Output the [X, Y] coordinate of the center of the cell containing the given text.  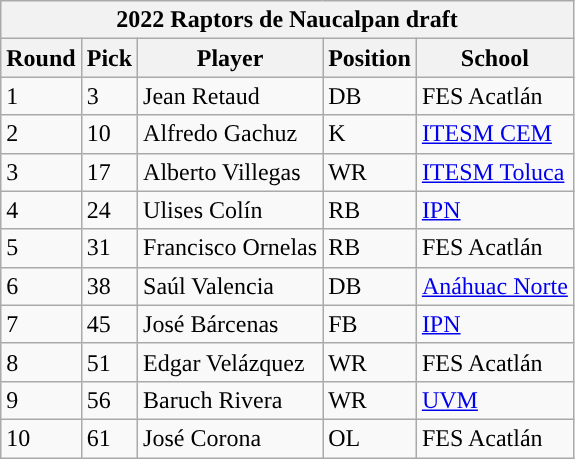
Round [41, 58]
Ulises Colín [230, 210]
38 [109, 286]
4 [41, 210]
FB [370, 324]
Player [230, 58]
K [370, 134]
8 [41, 362]
2022 Raptors de Naucalpan draft [288, 20]
Position [370, 58]
Saúl Valencia [230, 286]
Jean Retaud [230, 96]
UVM [494, 400]
51 [109, 362]
ITESM CEM [494, 134]
José Corona [230, 438]
2 [41, 134]
Alberto Villegas [230, 172]
José Bárcenas [230, 324]
Alfredo Gachuz [230, 134]
School [494, 58]
Edgar Velázquez [230, 362]
Francisco Ornelas [230, 248]
Pick [109, 58]
31 [109, 248]
61 [109, 438]
1 [41, 96]
6 [41, 286]
56 [109, 400]
ITESM Toluca [494, 172]
17 [109, 172]
5 [41, 248]
OL [370, 438]
Anáhuac Norte [494, 286]
Baruch Rivera [230, 400]
9 [41, 400]
45 [109, 324]
7 [41, 324]
24 [109, 210]
